Scan for the cell matching the given text and deliver its [x, y] coordinate at center. 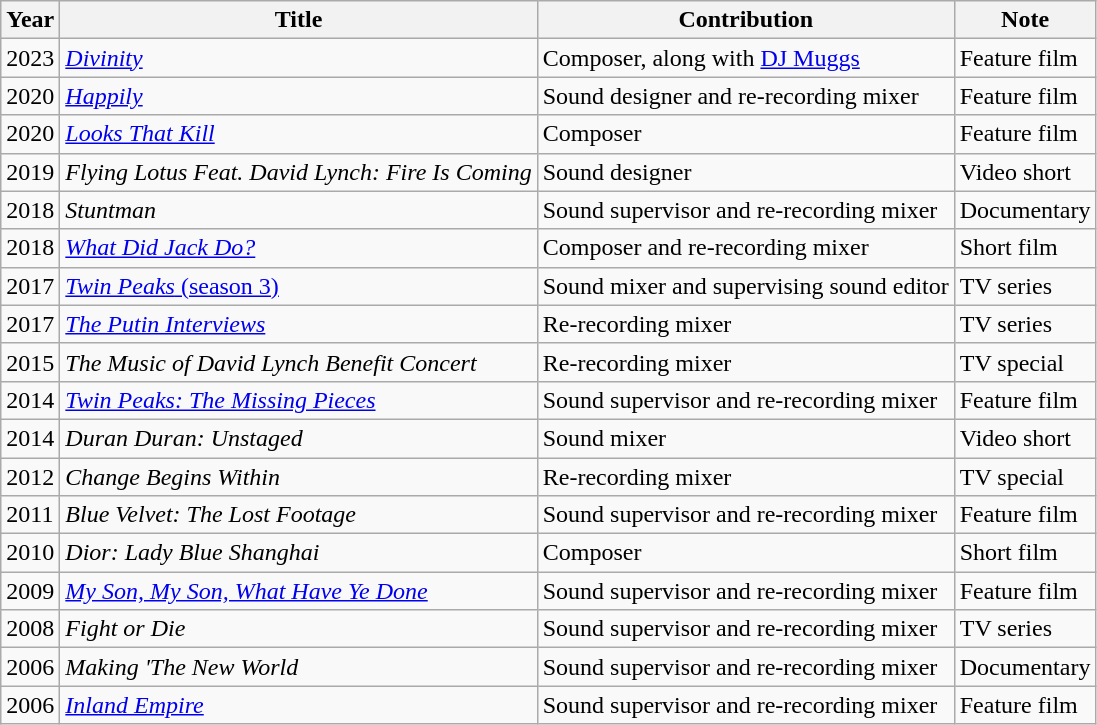
2012 [30, 477]
Sound mixer and supervising sound editor [746, 286]
Year [30, 20]
Making 'The New World [298, 667]
Twin Peaks (season 3) [298, 286]
2011 [30, 515]
Composer, along with DJ Muggs [746, 58]
2023 [30, 58]
Dior: Lady Blue Shanghai [298, 553]
Title [298, 20]
Note [1025, 20]
2008 [30, 629]
Sound designer and re-recording mixer [746, 96]
Duran Duran: Unstaged [298, 438]
Happily [298, 96]
Stuntman [298, 210]
2010 [30, 553]
Divinity [298, 58]
Change Begins Within [298, 477]
My Son, My Son, What Have Ye Done [298, 591]
Fight or Die [298, 629]
What Did Jack Do? [298, 248]
2015 [30, 362]
The Music of David Lynch Benefit Concert [298, 362]
Twin Peaks: The Missing Pieces [298, 400]
Looks That Kill [298, 134]
The Putin Interviews [298, 324]
Blue Velvet: The Lost Footage [298, 515]
Flying Lotus Feat. David Lynch: Fire Is Coming [298, 172]
Contribution [746, 20]
Inland Empire [298, 705]
Composer and re-recording mixer [746, 248]
2019 [30, 172]
2009 [30, 591]
Sound mixer [746, 438]
Sound designer [746, 172]
